Extract the (x, y) coordinate from the center of the cell holding the provided text.  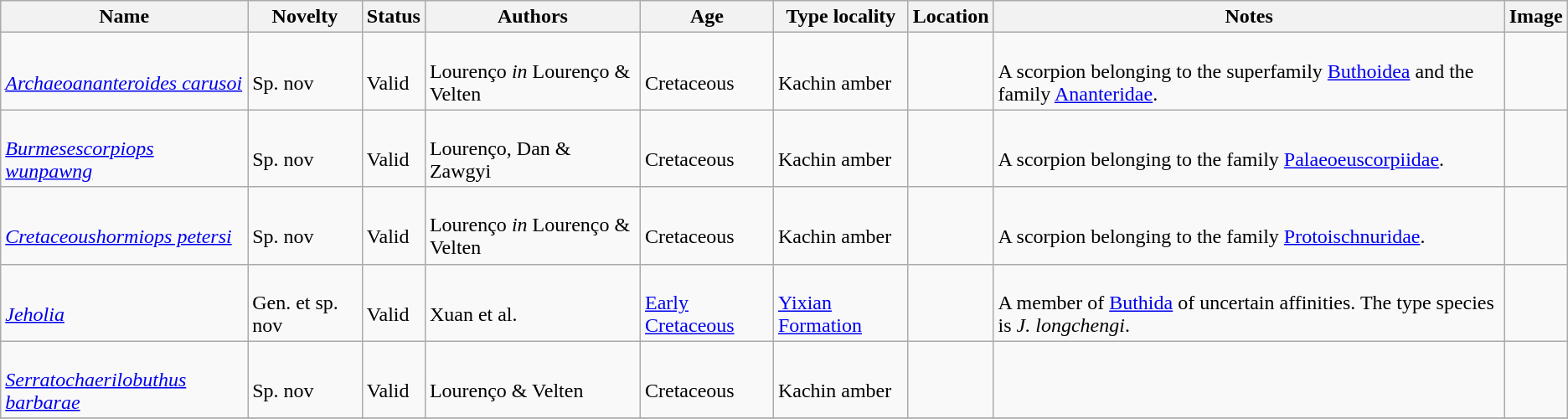
Jeholia (124, 303)
Lourenço, Dan & Zawgyi (533, 148)
Serratochaerilobuthus barbarae (124, 380)
Age (707, 17)
Name (124, 17)
Type locality (841, 17)
Notes (1249, 17)
Cretaceoushormiops petersi (124, 225)
Yixian Formation (841, 303)
Archaeoananteroides carusoi (124, 71)
Early Cretaceous (707, 303)
A scorpion belonging to the family Protoischnuridae. (1249, 225)
Gen. et sp. nov (305, 303)
A scorpion belonging to the family Palaeoeuscorpiidae. (1249, 148)
Authors (533, 17)
Image (1536, 17)
Status (394, 17)
A scorpion belonging to the superfamily Buthoidea and the family Ananteridae. (1249, 71)
Burmesescorpiops wunpawng (124, 148)
Lourenço & Velten (533, 380)
Location (951, 17)
Xuan et al. (533, 303)
Novelty (305, 17)
A member of Buthida of uncertain affinities. The type species is J. longchengi. (1249, 303)
